From the cell containing the given text, extract its center point as [X, Y] coordinate. 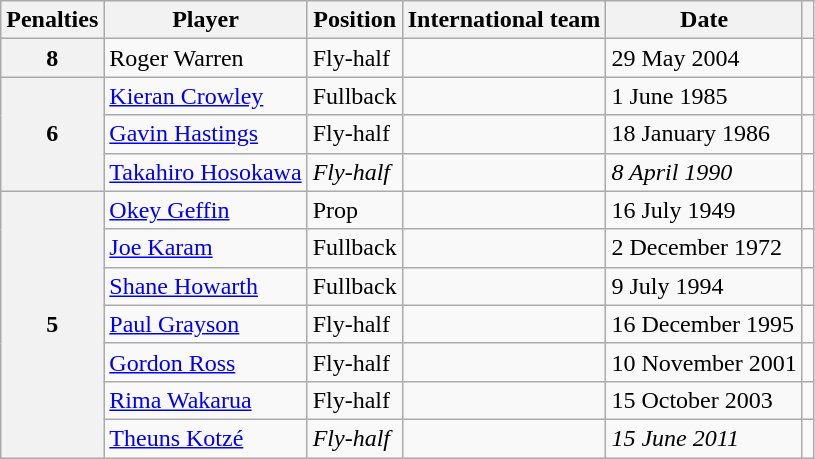
16 July 1949 [704, 210]
Kieran Crowley [206, 96]
1 June 1985 [704, 96]
8 April 1990 [704, 172]
8 [52, 58]
16 December 1995 [704, 324]
International team [504, 20]
Date [704, 20]
Penalties [52, 20]
Takahiro Hosokawa [206, 172]
15 October 2003 [704, 400]
Gavin Hastings [206, 134]
Theuns Kotzé [206, 438]
10 November 2001 [704, 362]
Okey Geffin [206, 210]
Rima Wakarua [206, 400]
9 July 1994 [704, 286]
Prop [354, 210]
15 June 2011 [704, 438]
Gordon Ross [206, 362]
Joe Karam [206, 248]
2 December 1972 [704, 248]
5 [52, 324]
Player [206, 20]
29 May 2004 [704, 58]
18 January 1986 [704, 134]
Position [354, 20]
6 [52, 134]
Paul Grayson [206, 324]
Shane Howarth [206, 286]
Roger Warren [206, 58]
